Provide the (X, Y) coordinate of the cell's center where the given text is located.  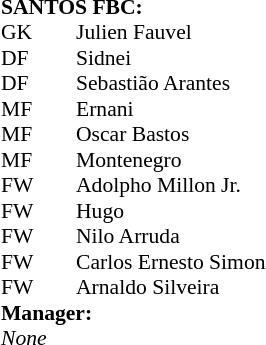
GK (20, 33)
Sebastião Arantes (170, 83)
Sidnei (170, 58)
Hugo (170, 211)
Carlos Ernesto Simon (170, 262)
Arnaldo Silveira (170, 287)
Manager: (133, 313)
Julien Fauvel (170, 33)
Nilo Arruda (170, 237)
Oscar Bastos (170, 135)
Ernani (170, 109)
Montenegro (170, 160)
Adolpho Millon Jr. (170, 185)
